Provide the [x, y] coordinate of the cell's center where the given text is located.  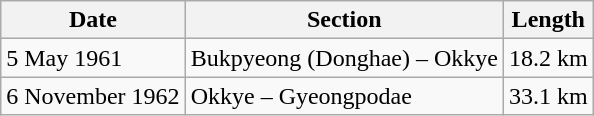
Section [344, 20]
Length [548, 20]
18.2 km [548, 58]
33.1 km [548, 96]
5 May 1961 [93, 58]
6 November 1962 [93, 96]
Okkye – Gyeongpodae [344, 96]
Date [93, 20]
Bukpyeong (Donghae) – Okkye [344, 58]
